For the text-containing cell, return its midpoint in [X, Y] coordinate format. 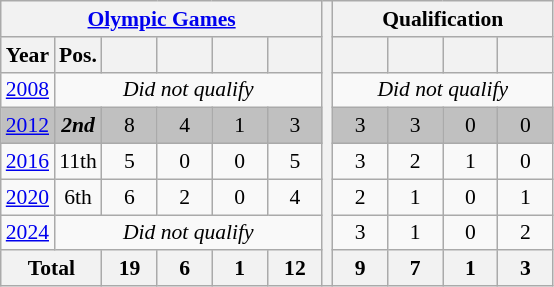
8 [130, 126]
12 [294, 269]
9 [360, 269]
Pos. [78, 55]
Year [28, 55]
2012 [28, 126]
2020 [28, 197]
Olympic Games [162, 19]
Qualification [443, 19]
6th [78, 197]
Total [52, 269]
2024 [28, 233]
7 [416, 269]
2008 [28, 90]
2016 [28, 162]
2nd [78, 126]
11th [78, 162]
19 [130, 269]
